Detect which cell encompasses the target text, then output its (x, y) center coordinate. 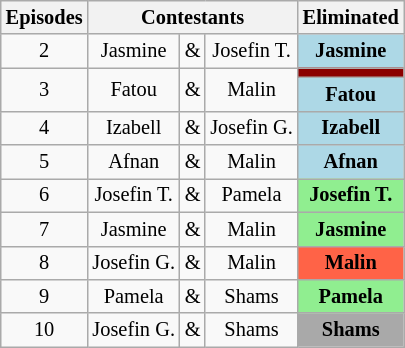
5 (44, 162)
6 (44, 195)
7 (44, 229)
Episodes (44, 17)
9 (44, 296)
8 (44, 263)
3 (44, 90)
2 (44, 51)
Contestants (192, 17)
4 (44, 128)
10 (44, 330)
Eliminated (351, 17)
